Pinpoint the cell where the given text exists, returning its [x, y] midpoint coordinate. 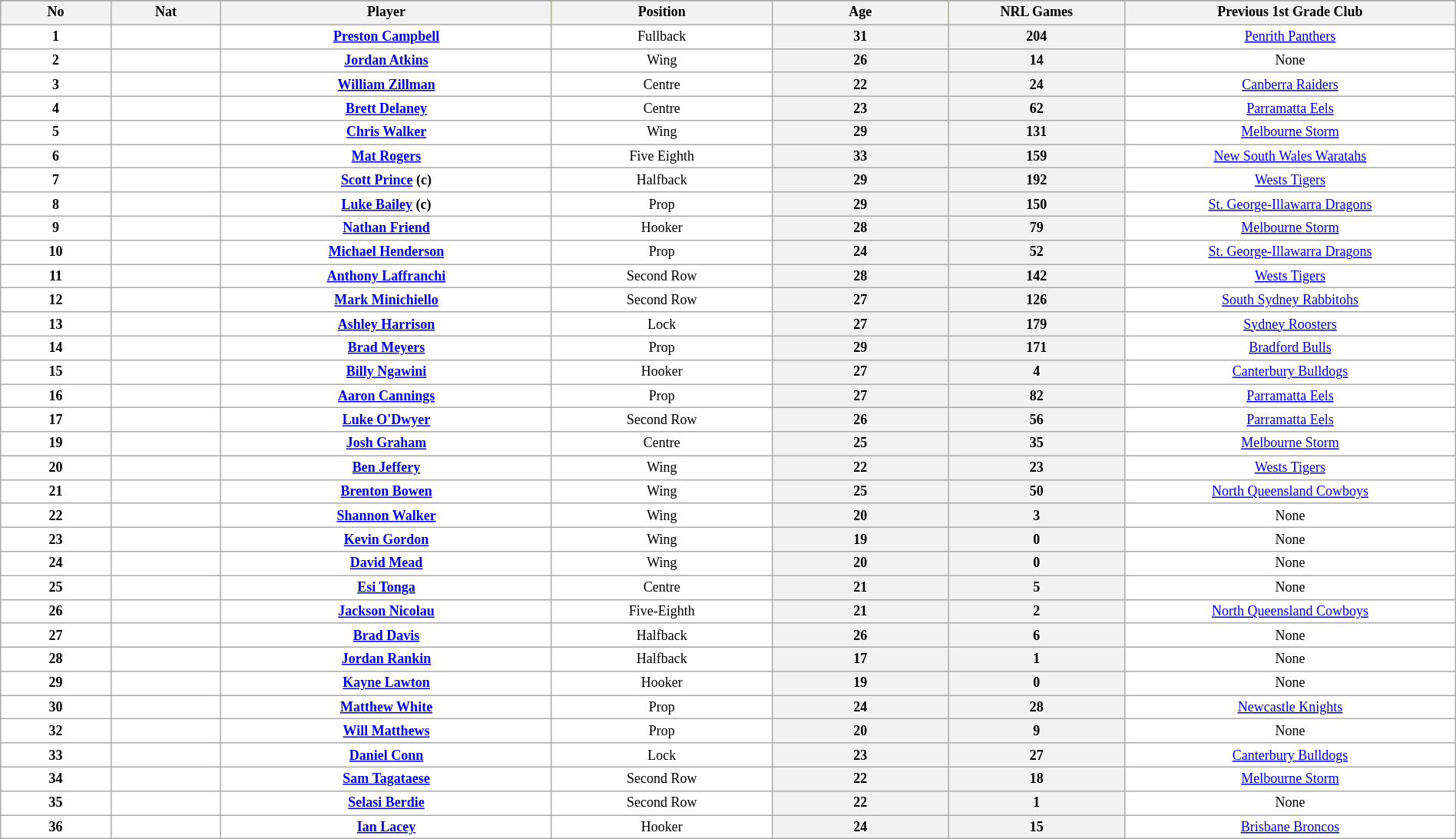
Brad Meyers [387, 347]
204 [1037, 37]
126 [1037, 300]
Will Matthews [387, 731]
Age [860, 12]
34 [56, 779]
32 [56, 731]
Jordan Atkins [387, 60]
Penrith Panthers [1290, 37]
Position [662, 12]
David Mead [387, 564]
Sydney Roosters [1290, 324]
Shannon Walker [387, 515]
150 [1037, 204]
31 [860, 37]
50 [1037, 492]
Mark Minichiello [387, 300]
11 [56, 277]
Previous 1st Grade Club [1290, 12]
Anthony Laffranchi [387, 277]
Josh Graham [387, 444]
Kayne Lawton [387, 684]
William Zillman [387, 85]
10 [56, 252]
Aaron Cannings [387, 396]
Newcastle Knights [1290, 707]
Five-Eighth [662, 612]
No [56, 12]
Jordan Rankin [387, 659]
New South Wales Waratahs [1290, 157]
Jackson Nicolau [387, 612]
Sam Tagataese [387, 779]
16 [56, 396]
Billy Ngawini [387, 372]
Fullback [662, 37]
52 [1037, 252]
142 [1037, 277]
Canberra Raiders [1290, 85]
36 [56, 827]
Chris Walker [387, 132]
Brenton Bowen [387, 492]
159 [1037, 157]
Bradford Bulls [1290, 347]
192 [1037, 180]
56 [1037, 419]
30 [56, 707]
Brisbane Broncos [1290, 827]
Nathan Friend [387, 227]
Five Eighth [662, 157]
Luke O'Dwyer [387, 419]
Matthew White [387, 707]
Nat [166, 12]
Ian Lacey [387, 827]
Kevin Gordon [387, 539]
Ashley Harrison [387, 324]
82 [1037, 396]
Esi Tonga [387, 587]
Luke Bailey (c) [387, 204]
79 [1037, 227]
Brad Davis [387, 635]
Daniel Conn [387, 754]
Michael Henderson [387, 252]
179 [1037, 324]
18 [1037, 779]
Brett Delaney [387, 108]
Player [387, 12]
8 [56, 204]
171 [1037, 347]
Mat Rogers [387, 157]
62 [1037, 108]
Scott Prince (c) [387, 180]
Ben Jeffery [387, 467]
13 [56, 324]
131 [1037, 132]
7 [56, 180]
12 [56, 300]
Selasi Berdie [387, 802]
Preston Campbell [387, 37]
South Sydney Rabbitohs [1290, 300]
NRL Games [1037, 12]
